Capture the cell that displays the provided text and extract its (X, Y) central coordinate. 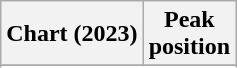
Chart (2023) (72, 34)
Peakposition (189, 34)
